Pinpoint the cell where the given text exists, returning its (x, y) midpoint coordinate. 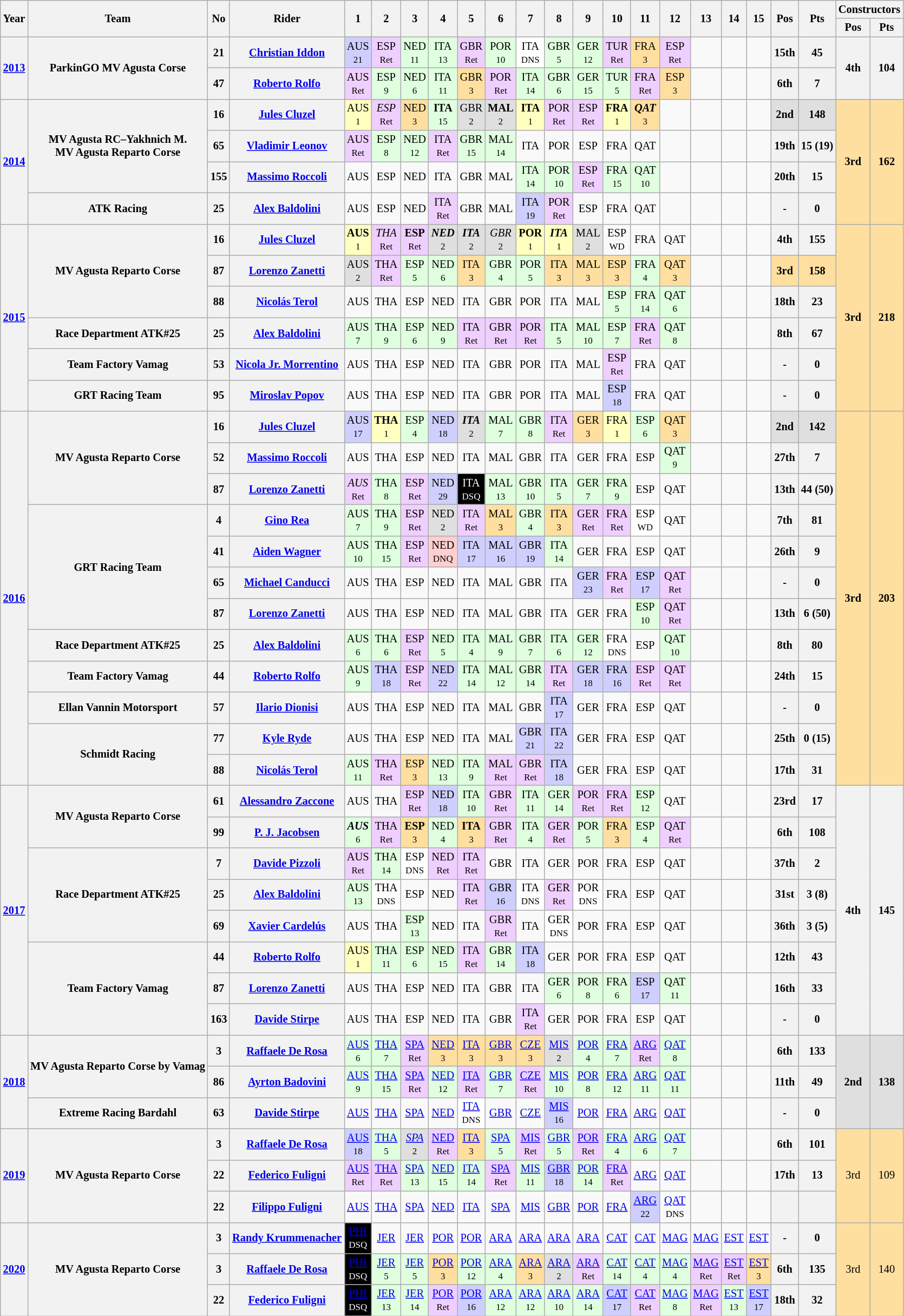
CAT4 (645, 1269)
AUS13 (358, 894)
THA14 (386, 864)
Constructors (869, 9)
2016 (14, 598)
2015 (14, 318)
MIS (530, 1207)
Alessandro Zaccone (287, 801)
NED29 (443, 489)
GER23 (588, 583)
ITA6 (559, 645)
MAG8 (674, 1300)
Miroslav Popov (287, 396)
ARA2 (559, 1269)
12th (784, 957)
109 (887, 1175)
NED11 (415, 52)
FRA12 (617, 1082)
ARARet (588, 1269)
6 (50) (817, 614)
99 (219, 832)
THA11 (386, 957)
80 (817, 645)
145 (887, 910)
3 (5) (817, 926)
NEDDNQ (443, 551)
67 (817, 333)
NED9 (443, 333)
45 (817, 52)
ESP10 (645, 614)
ESPDNS (415, 864)
FRA6 (617, 988)
FRA7 (617, 1051)
33 (817, 988)
PORDNS (588, 894)
140 (887, 1269)
Ilario Dionisi (287, 707)
Randy Krummenacher (287, 1238)
43 (817, 957)
69 (219, 926)
15 (19) (817, 146)
GBR16 (500, 894)
POR16 (471, 1300)
ITA19 (530, 208)
AUS2 (358, 271)
95 (219, 396)
108 (817, 832)
2017 (14, 910)
ITA22 (559, 739)
AUS17 (358, 427)
THA1 (386, 427)
ESP7 (617, 333)
15th (784, 52)
21 (219, 52)
GBR19 (530, 551)
Xavier Cardelús (287, 926)
No (219, 18)
MISRet (530, 1144)
Rider (287, 18)
SPA13 (415, 1175)
1 (358, 18)
FRA15 (617, 177)
MAL13 (500, 489)
49 (817, 1082)
CZE (530, 1113)
FRADNS (617, 645)
53 (219, 364)
FRA Ret (645, 333)
GBR10 (530, 489)
EST17 (759, 1300)
CATRet (645, 1300)
7th (784, 520)
138 (887, 1082)
Ayrton Badovini (287, 1082)
52 (219, 458)
ITA10 (471, 801)
GER3 (588, 427)
TURRet (617, 52)
2013 (14, 68)
Extreme Racing Bardahl (118, 1113)
Davide Pizzoli (287, 864)
GBR21 (530, 739)
THADNS (386, 894)
218 (887, 318)
Schmidt Racing (118, 754)
ITADSQ (471, 489)
37th (784, 864)
Ellan Vannin Motorsport (118, 707)
GER14 (559, 801)
6 (500, 18)
THA7 (386, 1051)
MIS2 (559, 1051)
ARA3 (530, 1269)
AUS11 (358, 770)
MIS16 (559, 1113)
ARA14 (588, 1300)
23rd (784, 801)
12 (674, 18)
QAT7 (674, 1144)
QAT9 (674, 458)
20th (784, 177)
CZE3 (530, 1051)
10 (617, 18)
MAL14 (500, 146)
32 (817, 1300)
GBR8 (530, 427)
3 (8) (817, 894)
203 (887, 598)
THA18 (386, 676)
47 (219, 83)
2018 (14, 1082)
SPA5 (500, 1144)
Year (14, 18)
QAT8 (674, 1051)
GBR18 (559, 1175)
POR14 (588, 1175)
17 (817, 801)
POR12 (471, 1269)
26th (784, 551)
ESP18 (617, 396)
POR4 (588, 1051)
QAT 8 (674, 333)
POR3 (443, 1269)
Team (118, 18)
Christian Iddon (287, 52)
25th (784, 739)
GERDNS (559, 926)
THA5 (386, 1144)
ARG11 (645, 1082)
16th (784, 988)
31st (784, 894)
AUS10 (358, 551)
41 (219, 551)
MAG4 (674, 1269)
NED13 (443, 770)
GER6 (559, 988)
163 (219, 1019)
2019 (14, 1175)
ESP8 (386, 146)
GER18 (588, 676)
GER7 (588, 489)
MV Agusta RC–Yakhnich M.MV Agusta Reparto Corse (118, 146)
ParkinGO MV Agusta Corse (118, 68)
133 (817, 1051)
2014 (14, 161)
FRA 4 (645, 271)
24th (784, 676)
CAT17 (617, 1300)
81 (817, 520)
77 (219, 739)
104 (887, 68)
11th (784, 1082)
5 (471, 18)
QAT 3 (674, 271)
Michael Canducci (287, 583)
Gino Rea (287, 520)
NED4 (443, 832)
57 (219, 707)
MV Agusta Reparto Corse by Vamag (118, 1066)
ARA10 (559, 1300)
Vladimir Leonov (287, 146)
THA8 (386, 489)
CAT14 (617, 1269)
ESP13 (415, 926)
Aiden Wagner (287, 551)
44 (50) (817, 489)
MAL16 (500, 551)
P. J. Jacobsen (287, 832)
0 (15) (817, 739)
AUS21 (358, 52)
QAT 10 (645, 177)
19th (784, 146)
MAL7 (500, 427)
61 (219, 801)
ITA13 (443, 52)
MAL9 (500, 645)
EST13 (734, 1300)
36th (784, 926)
QATDNS (674, 1207)
MIS10 (559, 1082)
ESP9 (386, 83)
JER13 (386, 1300)
86 (219, 1082)
THA6 (386, 645)
Kyle Ryde (287, 739)
TUR5 (617, 83)
SPA2 (415, 1144)
63 (219, 1113)
ARGRet (645, 1051)
MALRet (500, 770)
NED5 (443, 645)
CZERet (530, 1082)
23 (817, 302)
MAL12 (500, 676)
ESTRet (734, 1269)
GBR15 (471, 146)
MIS11 (530, 1175)
148 (817, 115)
ARA4 (500, 1269)
QAT 6 (674, 302)
ESP12 (645, 801)
Filippo Fuligni (287, 1207)
ITA9 (471, 770)
JER14 (415, 1300)
EST3 (759, 1269)
MAL10 (588, 333)
ARG6 (645, 1144)
ARG22 (645, 1207)
QAT10 (674, 645)
31 (817, 770)
FRA9 (617, 489)
2020 (14, 1269)
158 (817, 271)
POR1 (530, 240)
GER15 (588, 83)
FRA16 (617, 676)
142 (817, 427)
AUS18 (358, 1144)
162 (887, 161)
27th (784, 458)
14 (734, 18)
FRA4 (617, 1144)
GBR6 (559, 83)
ITA15 (443, 115)
135 (817, 1269)
Nicola Jr. Morrentino (287, 364)
FRA 14 (645, 302)
11 (645, 18)
ATK Racing (118, 208)
NED22 (443, 676)
8 (559, 18)
101 (817, 1144)
